Determine the (x, y) coordinate at the center of the cell enclosing the given text.  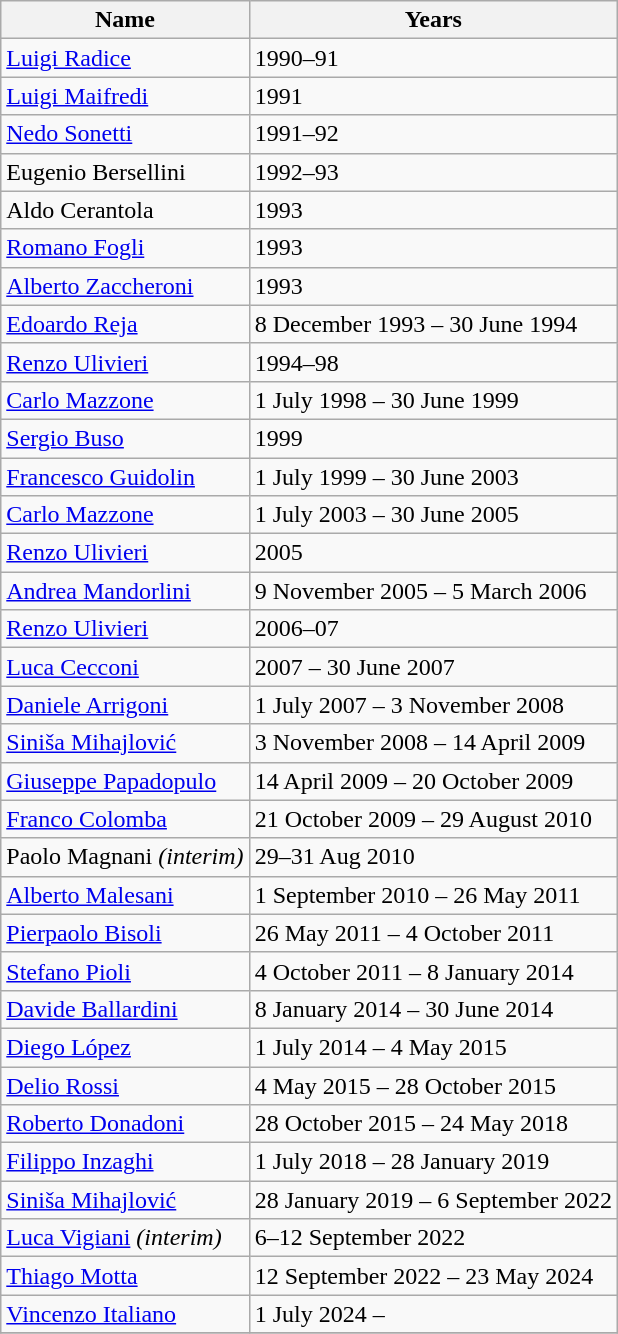
Alberto Zaccheroni (125, 286)
29–31 Aug 2010 (433, 857)
4 October 2011 – 8 January 2014 (433, 971)
Luca Cecconi (125, 667)
1994–98 (433, 362)
Luca Vigiani (interim) (125, 1238)
Roberto Donadoni (125, 1124)
14 April 2009 – 20 October 2009 (433, 781)
28 January 2019 – 6 September 2022 (433, 1200)
Romano Fogli (125, 248)
Andrea Mandorlini (125, 591)
4 May 2015 – 28 October 2015 (433, 1085)
9 November 2005 – 5 March 2006 (433, 591)
Thiago Motta (125, 1276)
Luigi Radice (125, 58)
6–12 September 2022 (433, 1238)
Years (433, 20)
1991 (433, 96)
2006–07 (433, 629)
1 September 2010 – 26 May 2011 (433, 895)
Aldo Cerantola (125, 210)
1 July 2014 – 4 May 2015 (433, 1047)
Pierpaolo Bisoli (125, 933)
Delio Rossi (125, 1085)
Giuseppe Papadopulo (125, 781)
Franco Colomba (125, 819)
Name (125, 20)
1 July 1999 – 30 June 2003 (433, 477)
12 September 2022 – 23 May 2024 (433, 1276)
Vincenzo Italiano (125, 1314)
1999 (433, 438)
Diego López (125, 1047)
21 October 2009 – 29 August 2010 (433, 819)
1 July 2024 – (433, 1314)
2007 – 30 June 2007 (433, 667)
3 November 2008 – 14 April 2009 (433, 743)
Stefano Pioli (125, 971)
Francesco Guidolin (125, 477)
Paolo Magnani (interim) (125, 857)
1991–92 (433, 134)
Luigi Maifredi (125, 96)
Nedo Sonetti (125, 134)
28 October 2015 – 24 May 2018 (433, 1124)
1 July 1998 – 30 June 1999 (433, 400)
1 July 2018 – 28 January 2019 (433, 1162)
Filippo Inzaghi (125, 1162)
1 July 2003 – 30 June 2005 (433, 515)
2005 (433, 553)
Davide Ballardini (125, 1009)
Alberto Malesani (125, 895)
Daniele Arrigoni (125, 705)
Eugenio Bersellini (125, 172)
1990–91 (433, 58)
1 July 2007 – 3 November 2008 (433, 705)
1992–93 (433, 172)
26 May 2011 – 4 October 2011 (433, 933)
Sergio Buso (125, 438)
8 December 1993 – 30 June 1994 (433, 324)
Edoardo Reja (125, 324)
8 January 2014 – 30 June 2014 (433, 1009)
